Extract the (x, y) coordinate from the center of the cell holding the provided text.  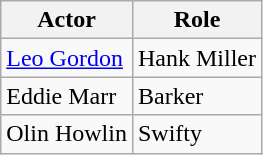
Olin Howlin (67, 134)
Actor (67, 20)
Role (196, 20)
Leo Gordon (67, 58)
Barker (196, 96)
Hank Miller (196, 58)
Swifty (196, 134)
Eddie Marr (67, 96)
